Scan for the cell matching the given text and deliver its [X, Y] coordinate at center. 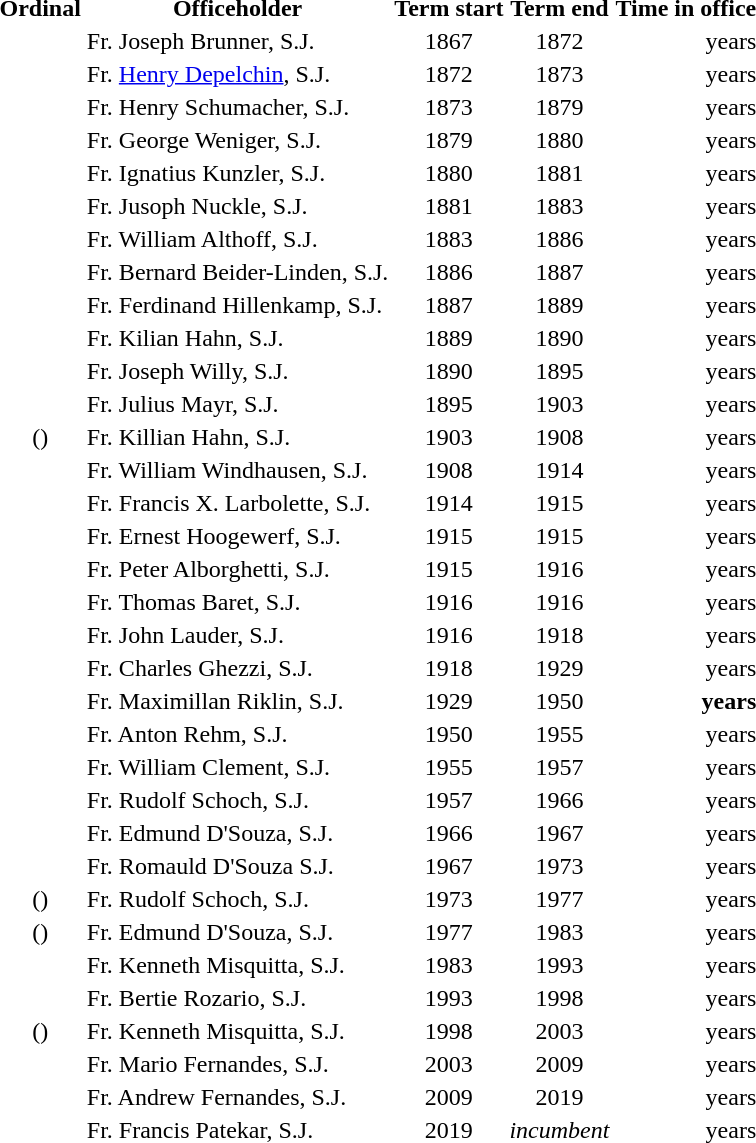
Fr. Jusoph Nuckle, S.J. [237, 206]
Fr. Henry Depelchin, S.J. [237, 74]
Fr. Peter Alborghetti, S.J. [237, 569]
Fr. Mario Fernandes, S.J. [237, 1064]
Fr. Ernest Hoogewerf, S.J. [237, 536]
Fr. Andrew Fernandes, S.J. [237, 1097]
Fr. William Windhausen, S.J. [237, 470]
2019 [560, 1097]
Fr. Ignatius Kunzler, S.J. [237, 173]
Fr. Julius Mayr, S.J. [237, 404]
Fr. Maximillan Riklin, S.J. [237, 701]
Fr. George Weniger, S.J. [237, 140]
Fr. Francis X. Larbolette, S.J. [237, 503]
Fr. Killian Hahn, S.J. [237, 437]
1867 [449, 41]
Fr. Anton Rehm, S.J. [237, 734]
Fr. Bertie Rozario, S.J. [237, 998]
Fr. William Althoff, S.J. [237, 239]
Fr. Joseph Brunner, S.J. [237, 41]
Fr. Charles Ghezzi, S.J. [237, 668]
Fr. Thomas Baret, S.J. [237, 602]
Fr. Bernard Beider-Linden, S.J. [237, 272]
Fr. Joseph Willy, S.J. [237, 371]
Fr. Kilian Hahn, S.J. [237, 338]
Fr. William Clement, S.J. [237, 767]
Fr. Romauld D'Souza S.J. [237, 866]
Fr. Ferdinand Hillenkamp, S.J. [237, 305]
Fr. John Lauder, S.J. [237, 635]
Fr. Henry Schumacher, S.J. [237, 107]
